Find where the given text appears and provide that cell's center as (X, Y) coordinate. 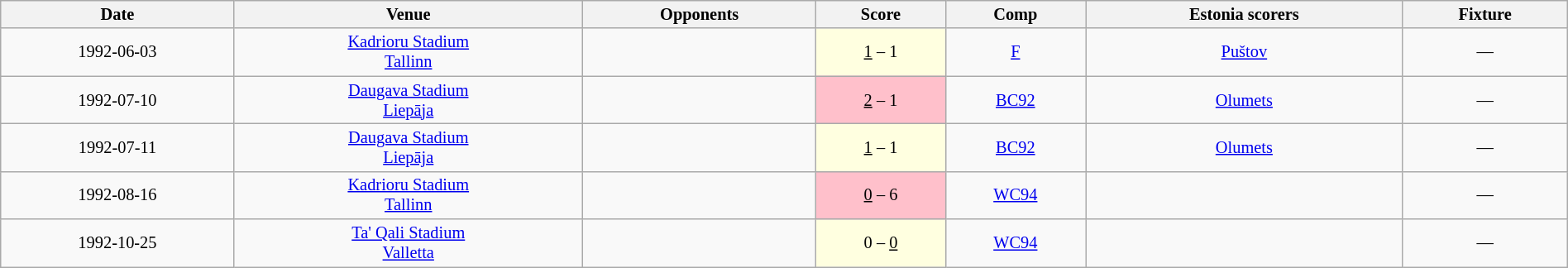
Ta' Qali Stadium Valletta (409, 243)
1992-10-25 (117, 243)
2 – 1 (881, 100)
0 – 0 (881, 243)
Venue (409, 14)
1992-08-16 (117, 195)
1992-06-03 (117, 52)
1992-07-10 (117, 100)
Score (881, 14)
Date (117, 14)
Fixture (1485, 14)
0 – 6 (881, 195)
Opponents (700, 14)
Puštov (1245, 52)
Comp (1016, 14)
Estonia scorers (1245, 14)
1992-07-11 (117, 147)
F (1016, 52)
